Return (X, Y) of the center of cell containing provided text 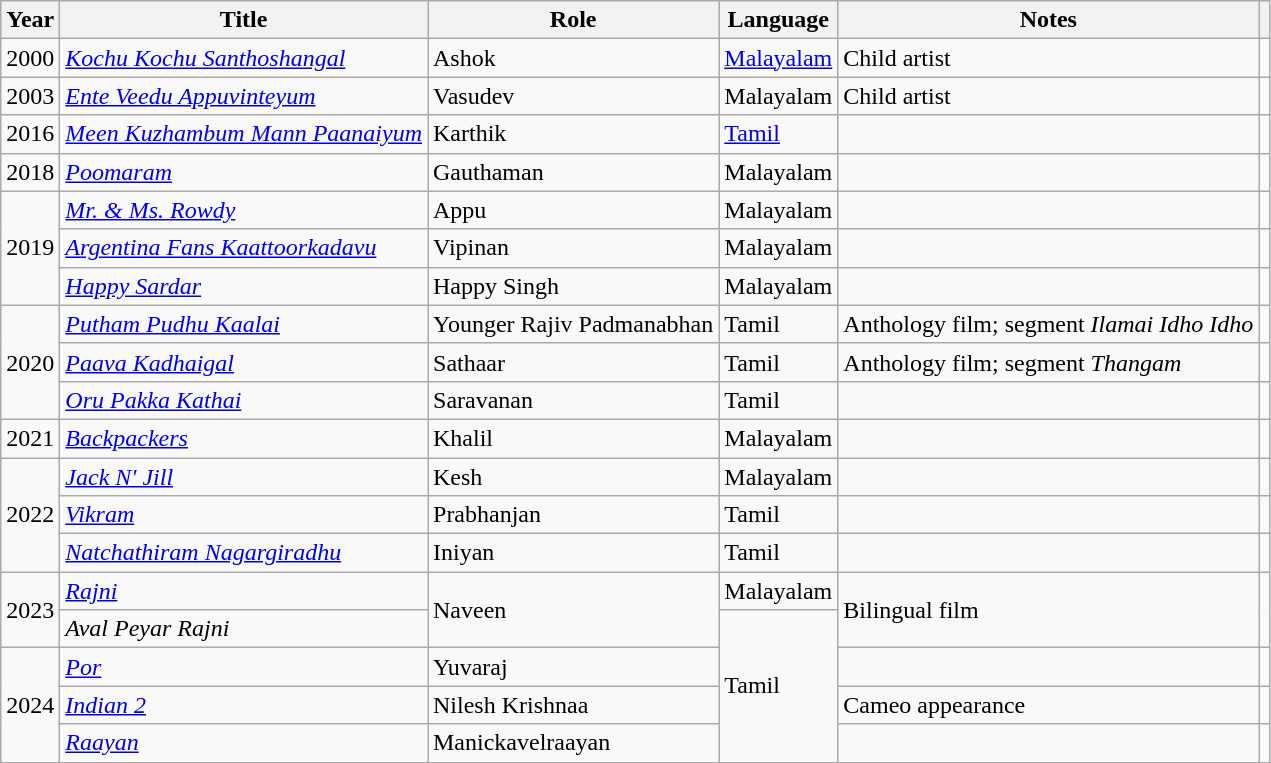
Iniyan (574, 553)
Ashok (574, 58)
Gauthaman (574, 172)
Bilingual film (1048, 610)
Cameo appearance (1048, 705)
Argentina Fans Kaattoorkadavu (244, 248)
Saravanan (574, 400)
Anthology film; segment Thangam (1048, 362)
Mr. & Ms. Rowdy (244, 210)
Backpackers (244, 438)
Kesh (574, 477)
Raayan (244, 743)
Ente Veedu Appuvinteyum (244, 96)
2022 (30, 515)
2016 (30, 134)
2020 (30, 362)
2024 (30, 705)
Kochu Kochu Santhoshangal (244, 58)
2021 (30, 438)
Karthik (574, 134)
Vasudev (574, 96)
Role (574, 20)
Happy Singh (574, 286)
Khalil (574, 438)
Indian 2 (244, 705)
Por (244, 667)
Younger Rajiv Padmanabhan (574, 324)
Title (244, 20)
2000 (30, 58)
Naveen (574, 610)
Vipinan (574, 248)
Paava Kadhaigal (244, 362)
Language (778, 20)
Jack N' Jill (244, 477)
Appu (574, 210)
Putham Pudhu Kaalai (244, 324)
Rajni (244, 591)
Nilesh Krishnaa (574, 705)
Vikram (244, 515)
Manickavelraayan (574, 743)
Natchathiram Nagargiradhu (244, 553)
Year (30, 20)
2003 (30, 96)
Happy Sardar (244, 286)
Meen Kuzhambum Mann Paanaiyum (244, 134)
Oru Pakka Kathai (244, 400)
Poomaram (244, 172)
Anthology film; segment Ilamai Idho Idho (1048, 324)
2019 (30, 248)
Sathaar (574, 362)
Notes (1048, 20)
2023 (30, 610)
Yuvaraj (574, 667)
Prabhanjan (574, 515)
2018 (30, 172)
Aval Peyar Rajni (244, 629)
